Identify which cell holds the provided text, then report its (X, Y) central coordinate. 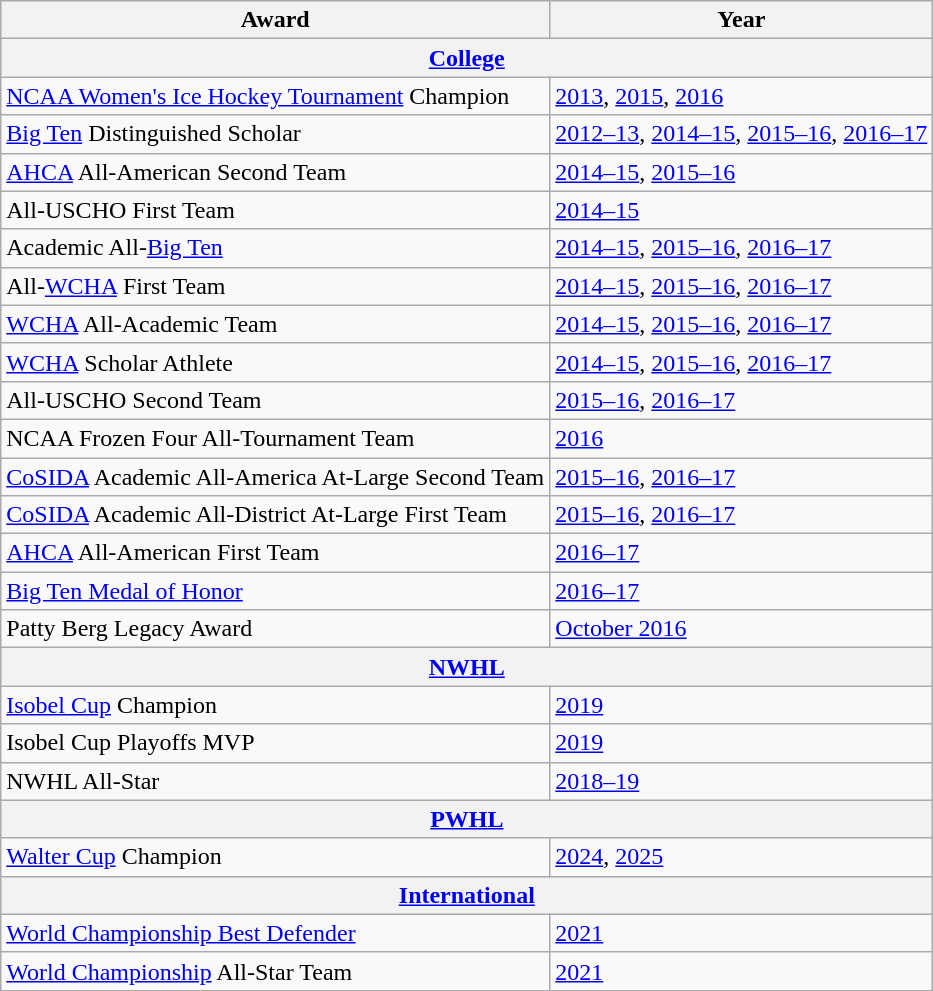
Big Ten Medal of Honor (276, 591)
NCAA Women's Ice Hockey Tournament Champion (276, 96)
College (467, 58)
Patty Berg Legacy Award (276, 629)
Isobel Cup Champion (276, 705)
Big Ten Distinguished Scholar (276, 134)
All-USCHO First Team (276, 210)
NWHL (467, 667)
Year (742, 20)
Award (276, 20)
2024, 2025 (742, 857)
NWHL All-Star (276, 781)
Academic All-Big Ten (276, 248)
Isobel Cup Playoffs MVP (276, 743)
World Championship All-Star Team (276, 971)
NCAA Frozen Four All-Tournament Team (276, 438)
CoSIDA Academic All-District At-Large First Team (276, 515)
World Championship Best Defender (276, 933)
PWHL (467, 819)
2012–13, 2014–15, 2015–16, 2016–17 (742, 134)
2018–19 (742, 781)
October 2016 (742, 629)
WCHA All-Academic Team (276, 324)
Walter Cup Champion (276, 857)
2013, 2015, 2016 (742, 96)
AHCA All-American First Team (276, 553)
International (467, 895)
2014–15, 2015–16 (742, 172)
All-WCHA First Team (276, 286)
AHCA All-American Second Team (276, 172)
2016 (742, 438)
CoSIDA Academic All-America At-Large Second Team (276, 477)
All-USCHO Second Team (276, 400)
WCHA Scholar Athlete (276, 362)
2014–15 (742, 210)
